For the text-containing cell, return its midpoint in [X, Y] coordinate format. 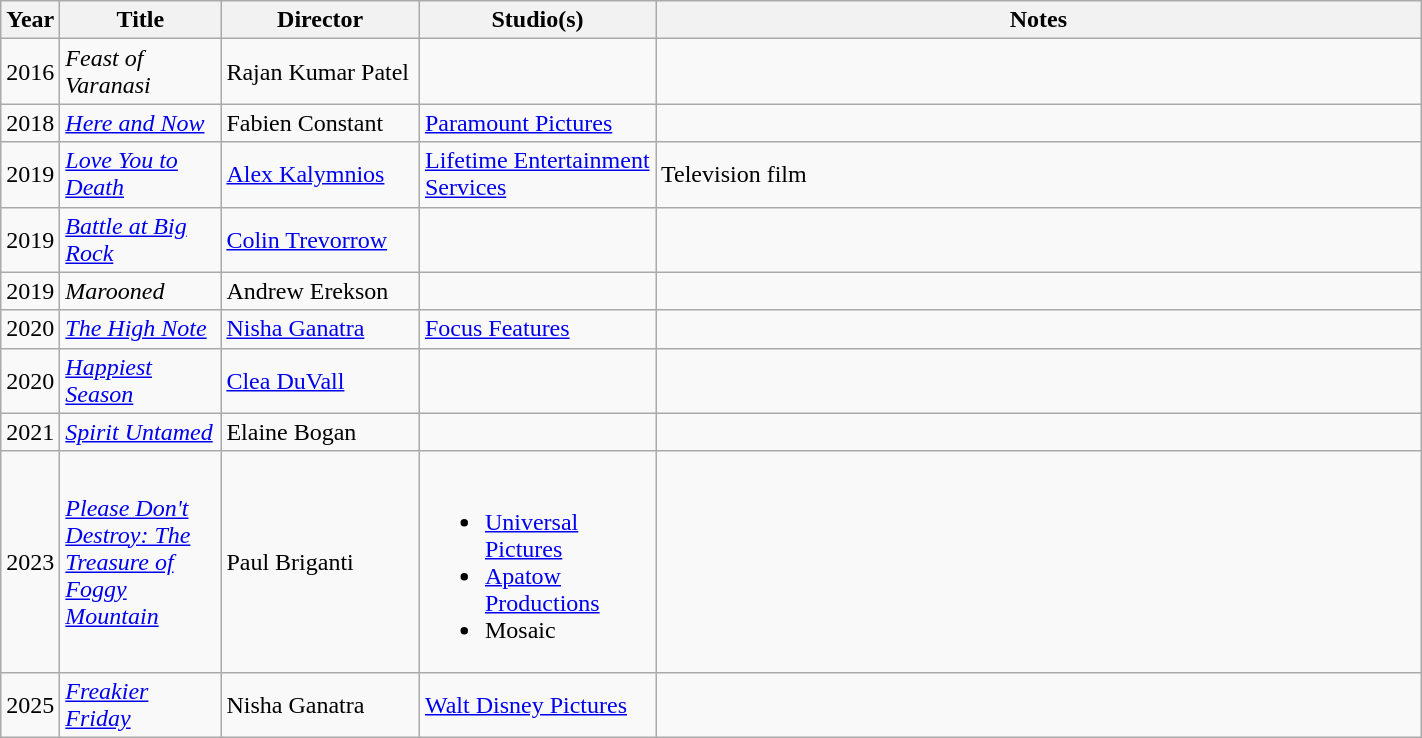
2023 [30, 562]
Love You to Death [140, 174]
The High Note [140, 329]
Marooned [140, 291]
Fabien Constant [320, 123]
Paramount Pictures [537, 123]
2018 [30, 123]
Walt Disney Pictures [537, 704]
2025 [30, 704]
Here and Now [140, 123]
Year [30, 20]
Happiest Season [140, 380]
Focus Features [537, 329]
Spirit Untamed [140, 432]
Battle at Big Rock [140, 240]
Television film [1039, 174]
Alex Kalymnios [320, 174]
Notes [1039, 20]
Clea DuVall [320, 380]
Andrew Erekson [320, 291]
Please Don't Destroy: The Treasure of Foggy Mountain [140, 562]
Paul Briganti [320, 562]
Rajan Kumar Patel [320, 72]
Lifetime Entertainment Services [537, 174]
2021 [30, 432]
Studio(s) [537, 20]
Elaine Bogan [320, 432]
Colin Trevorrow [320, 240]
2016 [30, 72]
Title [140, 20]
Director [320, 20]
Universal PicturesApatow ProductionsMosaic [537, 562]
Freakier Friday [140, 704]
Feast of Varanasi [140, 72]
